Locate the cell with the specified text and output its [x, y] center coordinate. 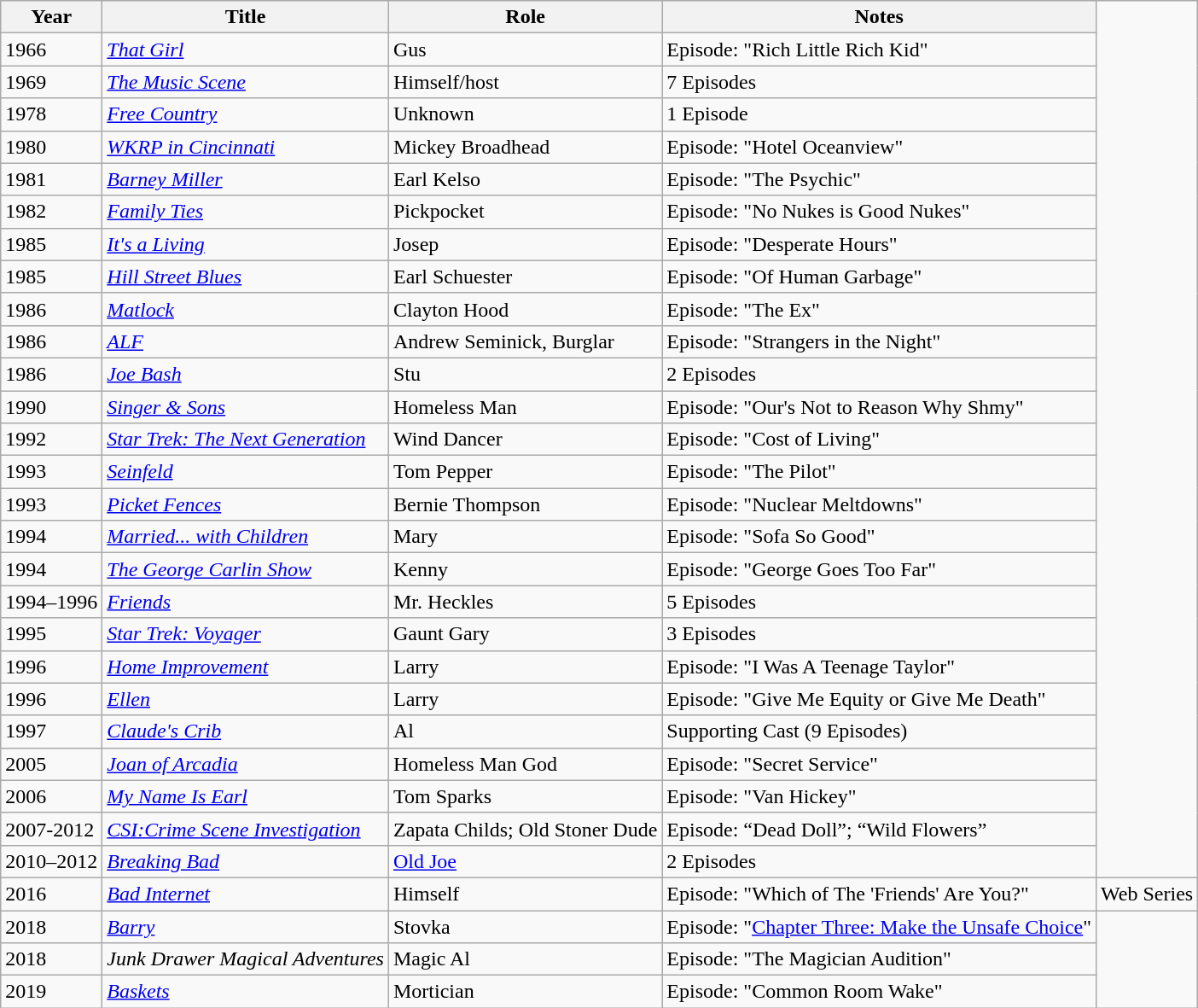
2010–2012 [51, 861]
Barney Miller [246, 179]
Star Trek: Voyager [246, 634]
Episode: "Our's Not to Reason Why Shmy" [879, 407]
3 Episodes [879, 634]
5 Episodes [879, 602]
Wind Dancer [525, 440]
Josep [525, 244]
Tom Sparks [525, 796]
Role [525, 17]
1982 [51, 212]
Pickpocket [525, 212]
Year [51, 17]
Episode: "No Nukes is Good Nukes" [879, 212]
Episode: "Which of The 'Friends' Are You?" [879, 894]
2019 [51, 992]
Joe Bash [246, 374]
1978 [51, 114]
Episode: "The Pilot" [879, 472]
Barry [246, 926]
Episode: "Of Human Garbage" [879, 277]
Mr. Heckles [525, 602]
Kenny [525, 569]
Free Country [246, 114]
Magic Al [525, 959]
Episode: "Sofa So Good" [879, 537]
Episode: "The Psychic" [879, 179]
Gus [525, 50]
Episode: "Hotel Oceanview" [879, 147]
Homeless Man God [525, 764]
The George Carlin Show [246, 569]
Earl Schuester [525, 277]
Clayton Hood [525, 309]
Home Improvement [246, 667]
Bernie Thompson [525, 504]
2007-2012 [51, 829]
Claude's Crib [246, 731]
CSI:Crime Scene Investigation [246, 829]
Junk Drawer Magical Adventures [246, 959]
Title [246, 17]
Episode: "George Goes Too Far" [879, 569]
Episode: "Give Me Equity or Give Me Death" [879, 699]
Picket Fences [246, 504]
It's a Living [246, 244]
Episode: "Secret Service" [879, 764]
Old Joe [525, 861]
Hill Street Blues [246, 277]
Star Trek: The Next Generation [246, 440]
2016 [51, 894]
Himself [525, 894]
Mickey Broadhead [525, 147]
1990 [51, 407]
Earl Kelso [525, 179]
1994–1996 [51, 602]
Zapata Childs; Old Stoner Dude [525, 829]
Stu [525, 374]
Family Ties [246, 212]
1981 [51, 179]
Episode: “Dead Doll”; “Wild Flowers” [879, 829]
2006 [51, 796]
Andrew Seminick, Burglar [525, 341]
Mortician [525, 992]
Singer & Sons [246, 407]
Episode: "The Ex" [879, 309]
Episode: "Van Hickey" [879, 796]
Stovka [525, 926]
Bad Internet [246, 894]
Breaking Bad [246, 861]
7 Episodes [879, 82]
1 Episode [879, 114]
My Name Is Earl [246, 796]
ALF [246, 341]
Episode: "Common Room Wake" [879, 992]
1966 [51, 50]
Joan of Arcadia [246, 764]
Episode: "Rich Little Rich Kid" [879, 50]
That Girl [246, 50]
Friends [246, 602]
Married... with Children [246, 537]
Baskets [246, 992]
Supporting Cast (9 Episodes) [879, 731]
Episode: "I Was A Teenage Taylor" [879, 667]
Episode: "Chapter Three: Make the Unsafe Choice" [879, 926]
WKRP in Cincinnati [246, 147]
Ellen [246, 699]
1995 [51, 634]
1969 [51, 82]
Episode: "Desperate Hours" [879, 244]
Episode: "The Magician Audition" [879, 959]
The Music Scene [246, 82]
Notes [879, 17]
2005 [51, 764]
Mary [525, 537]
Episode: "Cost of Living" [879, 440]
Matlock [246, 309]
Al [525, 731]
Gaunt Gary [525, 634]
Episode: "Strangers in the Night" [879, 341]
Tom Pepper [525, 472]
Seinfeld [246, 472]
Web Series [1147, 894]
Himself/host [525, 82]
Unknown [525, 114]
Homeless Man [525, 407]
1980 [51, 147]
1992 [51, 440]
Episode: "Nuclear Meltdowns" [879, 504]
1997 [51, 731]
